Return the [X, Y] coordinate for the center point of the cell that contains the specified text.  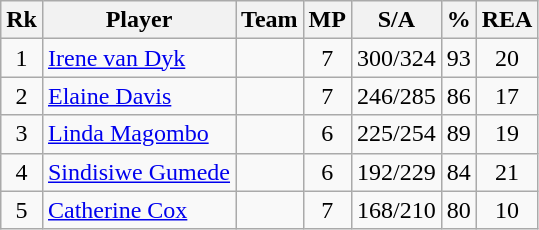
Catherine Cox [138, 210]
Linda Magombo [138, 134]
S/A [396, 20]
3 [22, 134]
80 [458, 210]
93 [458, 58]
% [458, 20]
89 [458, 134]
17 [507, 96]
86 [458, 96]
Irene van Dyk [138, 58]
168/210 [396, 210]
2 [22, 96]
225/254 [396, 134]
1 [22, 58]
10 [507, 210]
300/324 [396, 58]
Player [138, 20]
REA [507, 20]
Sindisiwe Gumede [138, 172]
MP [327, 20]
21 [507, 172]
5 [22, 210]
192/229 [396, 172]
Rk [22, 20]
4 [22, 172]
Elaine Davis [138, 96]
246/285 [396, 96]
20 [507, 58]
Team [270, 20]
19 [507, 134]
84 [458, 172]
